Search for the cell housing the specified text and yield its [X, Y] center coordinate. 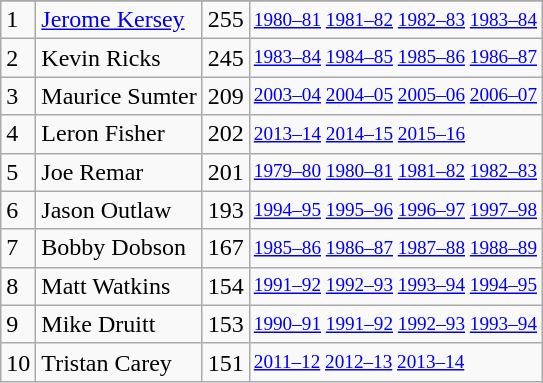
1990–91 1991–92 1992–93 1993–94 [395, 324]
209 [226, 96]
153 [226, 324]
154 [226, 286]
8 [18, 286]
202 [226, 134]
167 [226, 248]
Leron Fisher [119, 134]
Tristan Carey [119, 362]
Bobby Dobson [119, 248]
7 [18, 248]
255 [226, 20]
201 [226, 172]
2003–04 2004–05 2005–06 2006–07 [395, 96]
3 [18, 96]
1994–95 1995–96 1996–97 1997–98 [395, 210]
9 [18, 324]
Jerome Kersey [119, 20]
2011–12 2012–13 2013–14 [395, 362]
6 [18, 210]
151 [226, 362]
Joe Remar [119, 172]
1 [18, 20]
10 [18, 362]
Maurice Sumter [119, 96]
1991–92 1992–93 1993–94 1994–95 [395, 286]
5 [18, 172]
Mike Druitt [119, 324]
1985–86 1986–87 1987–88 1988–89 [395, 248]
1983–84 1984–85 1985–86 1986–87 [395, 58]
1979–80 1980–81 1981–82 1982–83 [395, 172]
Jason Outlaw [119, 210]
2 [18, 58]
245 [226, 58]
1980–81 1981–82 1982–83 1983–84 [395, 20]
193 [226, 210]
2013–14 2014–15 2015–16 [395, 134]
4 [18, 134]
Kevin Ricks [119, 58]
Matt Watkins [119, 286]
